Find where the given text appears and provide that cell's center as [X, Y] coordinate. 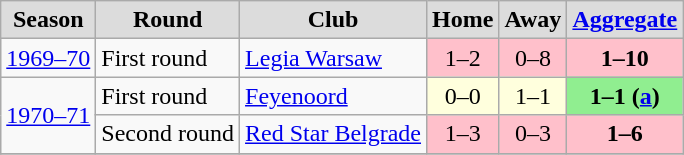
1–1 [533, 96]
0–3 [533, 134]
1–6 [625, 134]
Second round [168, 134]
1–2 [463, 58]
1–1 (a) [625, 96]
0–8 [533, 58]
Red Star Belgrade [334, 134]
1–10 [625, 58]
Season [48, 20]
Home [463, 20]
Aggregate [625, 20]
Feyenoord [334, 96]
1–3 [463, 134]
1970–71 [48, 115]
Away [533, 20]
Legia Warsaw [334, 58]
Round [168, 20]
Club [334, 20]
1969–70 [48, 58]
0–0 [463, 96]
